Provide the [X, Y] coordinate of the cell's center where the given text is located.  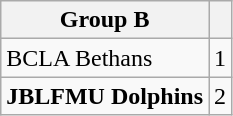
Group B [105, 20]
2 [220, 96]
1 [220, 58]
JBLFMU Dolphins [105, 96]
BCLA Bethans [105, 58]
